Pinpoint the cell where the given text exists, returning its (x, y) midpoint coordinate. 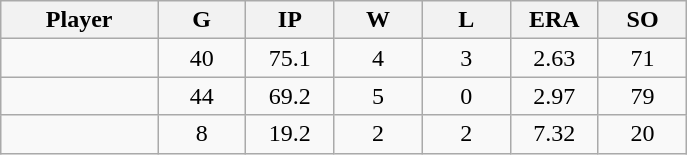
2.63 (554, 58)
71 (642, 58)
3 (466, 58)
W (378, 20)
5 (378, 96)
69.2 (290, 96)
44 (202, 96)
19.2 (290, 134)
0 (466, 96)
4 (378, 58)
ERA (554, 20)
7.32 (554, 134)
79 (642, 96)
Player (80, 20)
40 (202, 58)
8 (202, 134)
SO (642, 20)
L (466, 20)
G (202, 20)
75.1 (290, 58)
2.97 (554, 96)
20 (642, 134)
IP (290, 20)
